Identify which cell holds the provided text, then report its (X, Y) central coordinate. 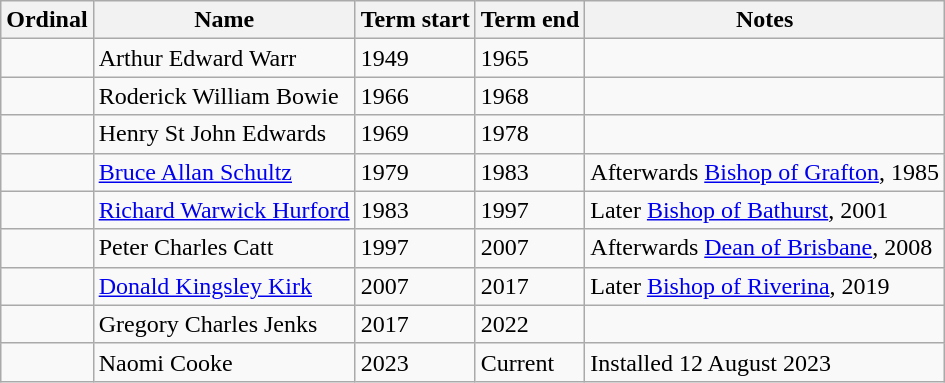
Installed 12 August 2023 (765, 362)
Naomi Cooke (224, 362)
2023 (415, 362)
Term start (415, 20)
1968 (530, 96)
Gregory Charles Jenks (224, 324)
Henry St John Edwards (224, 134)
Current (530, 362)
Later Bishop of Riverina, 2019 (765, 286)
Name (224, 20)
Richard Warwick Hurford (224, 210)
2022 (530, 324)
Afterwards Bishop of Grafton, 1985 (765, 172)
1949 (415, 58)
Roderick William Bowie (224, 96)
1965 (530, 58)
Peter Charles Catt (224, 248)
Donald Kingsley Kirk (224, 286)
1966 (415, 96)
Bruce Allan Schultz (224, 172)
Arthur Edward Warr (224, 58)
Later Bishop of Bathurst, 2001 (765, 210)
1969 (415, 134)
Ordinal (47, 20)
Term end (530, 20)
1979 (415, 172)
Afterwards Dean of Brisbane, 2008 (765, 248)
1978 (530, 134)
Notes (765, 20)
